Locate the cell with the specified text and output its (X, Y) center coordinate. 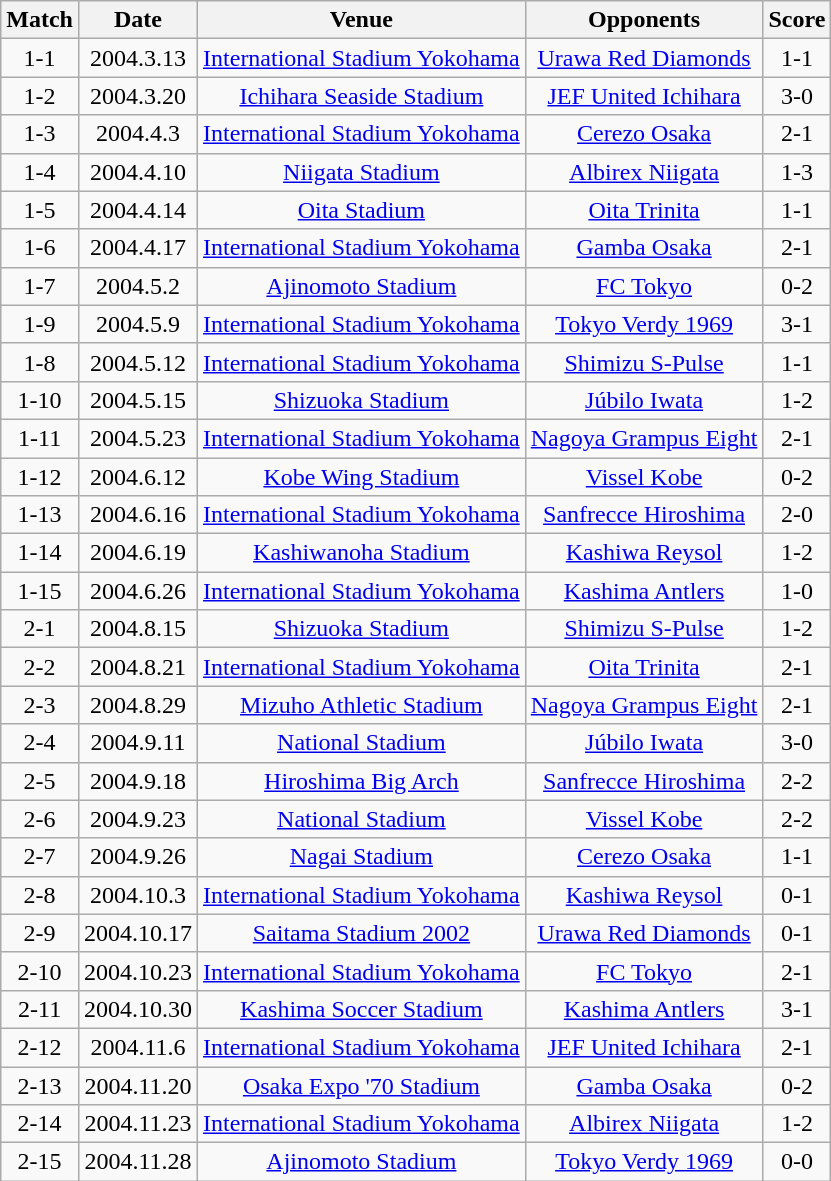
Ichihara Seaside Stadium (362, 96)
Niigata Stadium (362, 172)
1-7 (40, 286)
Saitama Stadium 2002 (362, 933)
2004.4.10 (138, 172)
2004.6.26 (138, 591)
Mizuho Athletic Stadium (362, 705)
1-12 (40, 477)
2-12 (40, 1047)
2004.3.13 (138, 58)
2-0 (797, 515)
1-8 (40, 362)
2004.11.28 (138, 1162)
2004.6.16 (138, 515)
2-6 (40, 819)
2004.5.12 (138, 362)
0-0 (797, 1162)
1-6 (40, 248)
2004.10.17 (138, 933)
2004.10.30 (138, 1009)
2004.10.3 (138, 895)
1-15 (40, 591)
Venue (362, 20)
2004.8.29 (138, 705)
Date (138, 20)
Kashiwanoha Stadium (362, 553)
Match (40, 20)
2004.8.21 (138, 667)
2004.11.6 (138, 1047)
1-0 (797, 591)
2-13 (40, 1085)
2004.4.17 (138, 248)
2004.5.15 (138, 400)
2-9 (40, 933)
1-5 (40, 210)
Kashima Soccer Stadium (362, 1009)
Hiroshima Big Arch (362, 781)
2-7 (40, 857)
Oita Stadium (362, 210)
2004.11.20 (138, 1085)
1-11 (40, 438)
2004.8.15 (138, 629)
2004.6.12 (138, 477)
Opponents (644, 20)
2-5 (40, 781)
2004.5.23 (138, 438)
2-11 (40, 1009)
2-8 (40, 895)
2004.5.9 (138, 324)
2004.4.14 (138, 210)
Nagai Stadium (362, 857)
Kobe Wing Stadium (362, 477)
2004.9.23 (138, 819)
2004.3.20 (138, 96)
1-14 (40, 553)
Osaka Expo '70 Stadium (362, 1085)
2-14 (40, 1124)
2-10 (40, 971)
1-9 (40, 324)
2004.11.23 (138, 1124)
1-4 (40, 172)
2004.9.26 (138, 857)
2004.9.18 (138, 781)
Score (797, 20)
2004.6.19 (138, 553)
1-13 (40, 515)
2-3 (40, 705)
2-15 (40, 1162)
2004.9.11 (138, 743)
2004.5.2 (138, 286)
2004.4.3 (138, 134)
2004.10.23 (138, 971)
1-10 (40, 400)
2-4 (40, 743)
